Detect which cell encompasses the target text, then output its (X, Y) center coordinate. 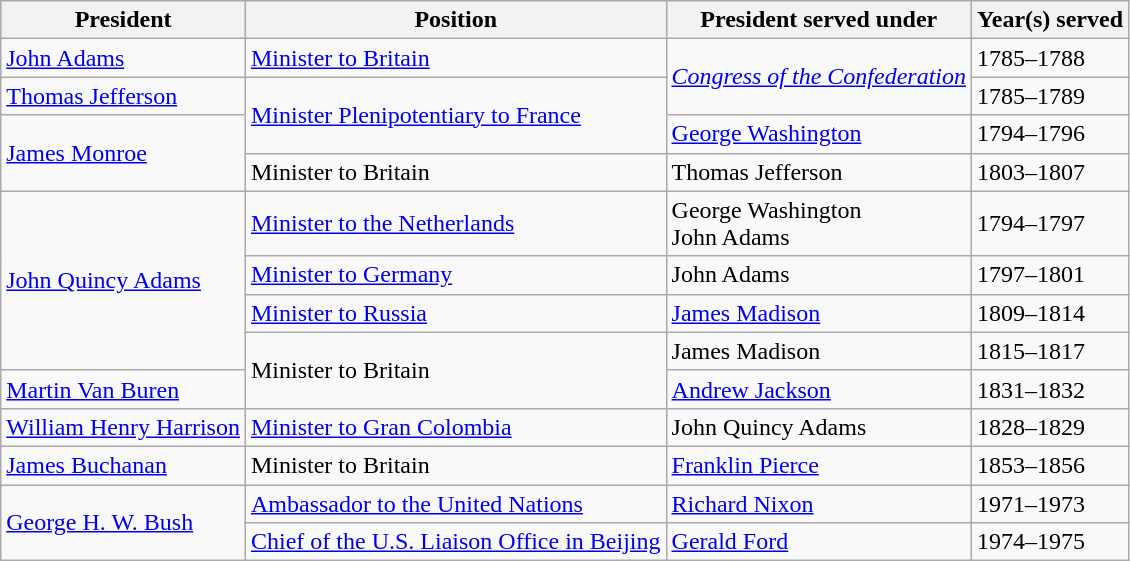
Ambassador to the United Nations (456, 503)
James Monroe (124, 153)
Congress of the Confederation (819, 77)
Chief of the U.S. Liaison Office in Beijing (456, 542)
Minister Plenipotentiary to France (456, 115)
Minister to Germany (456, 275)
1974–1975 (1050, 542)
Gerald Ford (819, 542)
Andrew Jackson (819, 389)
1785–1789 (1050, 96)
1828–1829 (1050, 427)
1794–1796 (1050, 134)
Martin Van Buren (124, 389)
William Henry Harrison (124, 427)
George H. W. Bush (124, 522)
Position (456, 20)
Minister to Russia (456, 313)
1815–1817 (1050, 351)
1794–1797 (1050, 224)
Minister to the Netherlands (456, 224)
1785–1788 (1050, 58)
Franklin Pierce (819, 465)
James Buchanan (124, 465)
Richard Nixon (819, 503)
George Washington (819, 134)
1853–1856 (1050, 465)
President served under (819, 20)
1831–1832 (1050, 389)
1803–1807 (1050, 172)
1809–1814 (1050, 313)
George WashingtonJohn Adams (819, 224)
President (124, 20)
Year(s) served (1050, 20)
1971–1973 (1050, 503)
1797–1801 (1050, 275)
Minister to Gran Colombia (456, 427)
